Output the [X, Y] coordinate of the center of the cell containing the given text.  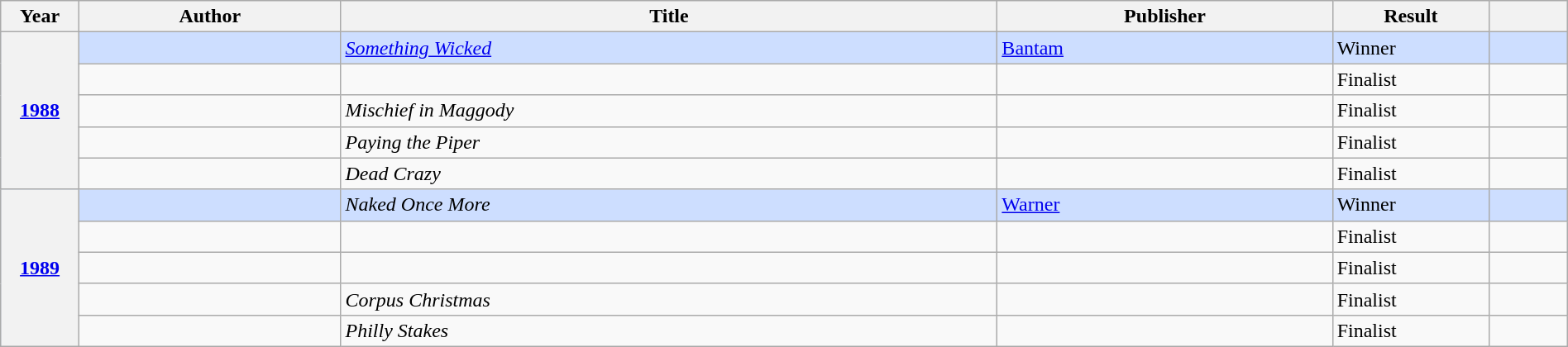
Publisher [1164, 17]
Paying the Piper [669, 142]
Something Wicked [669, 48]
Author [210, 17]
Title [669, 17]
Philly Stakes [669, 330]
Warner [1164, 205]
Mischief in Maggody [669, 111]
Year [40, 17]
Dead Crazy [669, 173]
Result [1411, 17]
1988 [40, 111]
Corpus Christmas [669, 299]
1989 [40, 268]
Naked Once More [669, 205]
Bantam [1164, 48]
